Locate the cell with the specified text and output its [X, Y] center coordinate. 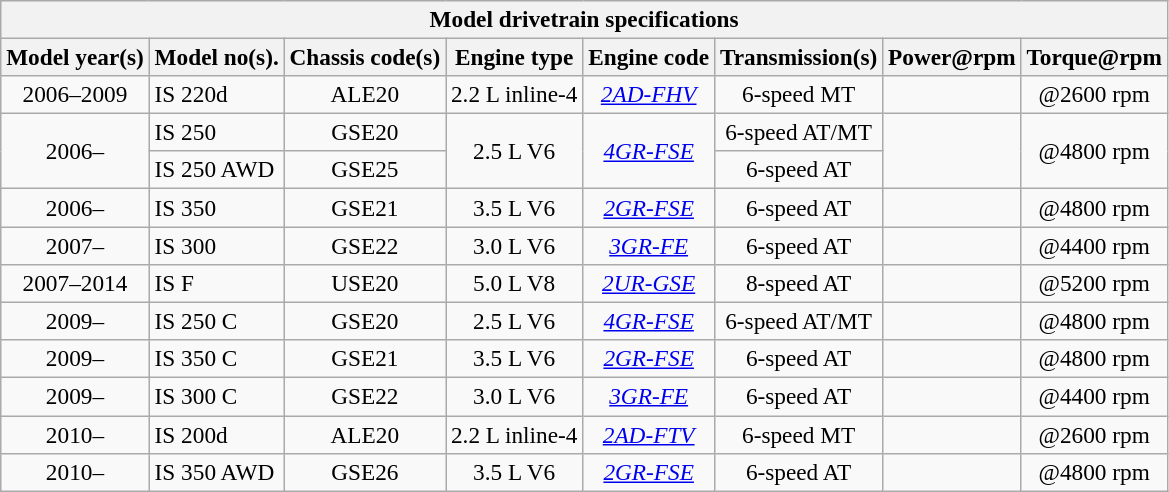
Transmission(s) [799, 57]
2UR-GSE [649, 283]
IS 350 [216, 208]
Engine type [514, 57]
IS 250 [216, 132]
IS 300 [216, 246]
IS 250 C [216, 321]
IS 200d [216, 435]
IS 350 AWD [216, 472]
2AD-FHV [649, 95]
8-speed AT [799, 283]
5.0 L V8 [514, 283]
IS 350 C [216, 359]
IS 300 C [216, 397]
IS F [216, 283]
2007– [75, 246]
Engine code [649, 57]
GSE26 [364, 472]
USE20 [364, 283]
Model year(s) [75, 57]
2006–2009 [75, 95]
Model drivetrain specifications [584, 19]
Torque@rpm [1094, 57]
GSE25 [364, 170]
Power@rpm [952, 57]
Chassis code(s) [364, 57]
2007–2014 [75, 283]
IS 220d [216, 95]
IS 250 AWD [216, 170]
@5200 rpm [1094, 283]
2AD-FTV [649, 435]
Model no(s). [216, 57]
